Capture the cell that displays the provided text and extract its (X, Y) central coordinate. 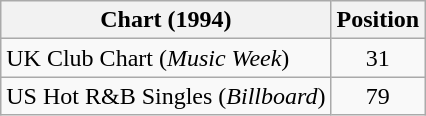
79 (378, 96)
31 (378, 58)
Position (378, 20)
UK Club Chart (Music Week) (166, 58)
Chart (1994) (166, 20)
US Hot R&B Singles (Billboard) (166, 96)
